Pinpoint the cell where the given text exists, returning its [x, y] midpoint coordinate. 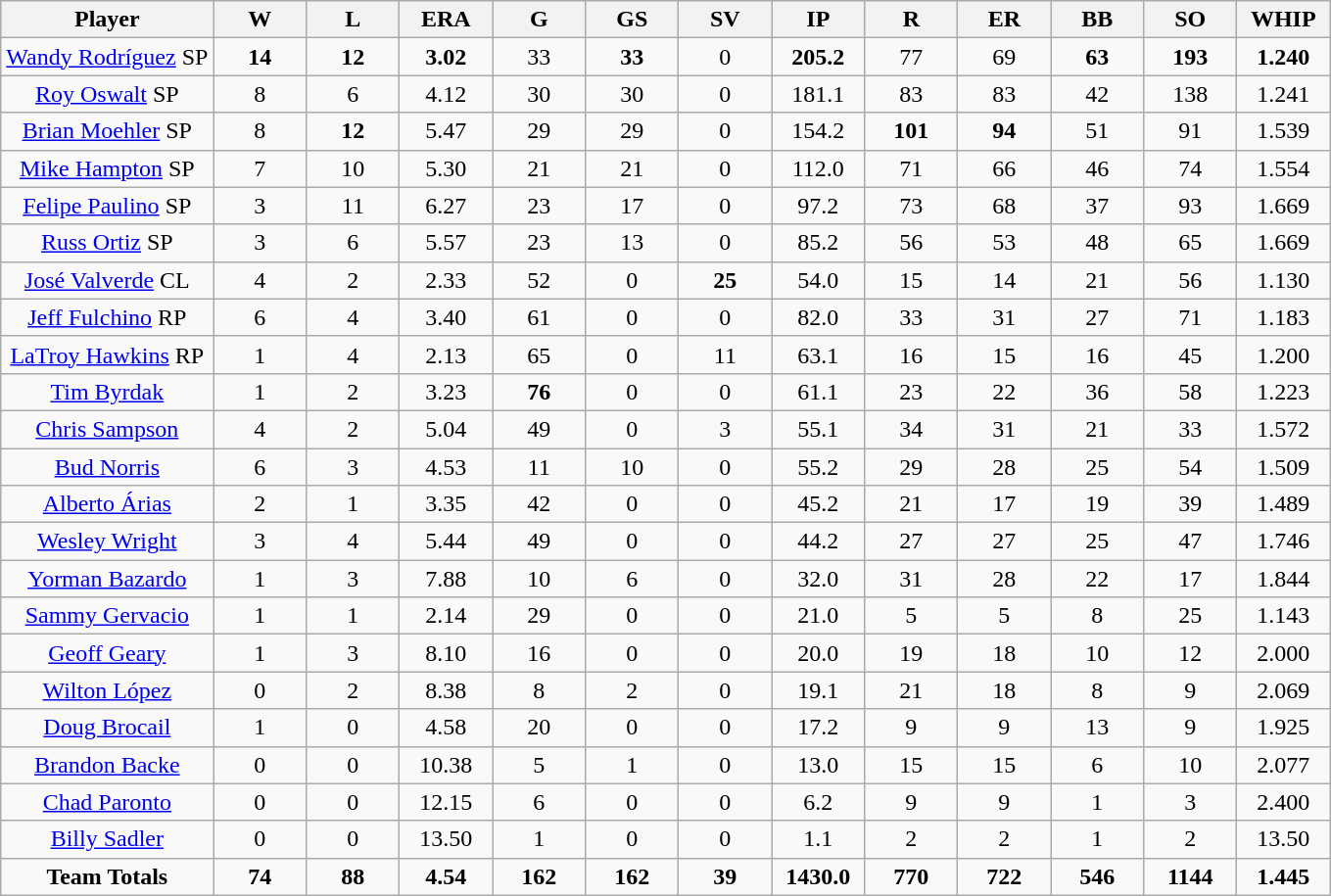
1.509 [1283, 467]
1.925 [1283, 728]
45 [1191, 354]
José Valverde CL [108, 280]
ER [1005, 20]
1.572 [1283, 429]
2.077 [1283, 765]
1.240 [1283, 57]
1.223 [1283, 392]
7.88 [447, 579]
3.35 [447, 504]
85.2 [819, 243]
97.2 [819, 206]
46 [1097, 168]
4.58 [447, 728]
2.33 [447, 280]
3.40 [447, 317]
1144 [1191, 876]
5.04 [447, 429]
G [539, 20]
Yorman Bazardo [108, 579]
Brian Moehler SP [108, 131]
61 [539, 317]
181.1 [819, 94]
Wilton López [108, 690]
52 [539, 280]
770 [911, 876]
55.1 [819, 429]
94 [1005, 131]
93 [1191, 206]
IP [819, 20]
Sammy Gervacio [108, 616]
58 [1191, 392]
4.54 [447, 876]
4.53 [447, 467]
73 [911, 206]
17.2 [819, 728]
SV [725, 20]
34 [911, 429]
1430.0 [819, 876]
69 [1005, 57]
138 [1191, 94]
12.15 [447, 802]
48 [1097, 243]
2.14 [447, 616]
45.2 [819, 504]
63.1 [819, 354]
SO [1191, 20]
1.844 [1283, 579]
Tim Byrdak [108, 392]
21.0 [819, 616]
Russ Ortiz SP [108, 243]
GS [633, 20]
19.1 [819, 690]
Alberto Árias [108, 504]
1.539 [1283, 131]
77 [911, 57]
20.0 [819, 653]
Player [108, 20]
7 [261, 168]
76 [539, 392]
55.2 [819, 467]
BB [1097, 20]
L [353, 20]
5.57 [447, 243]
Chad Paronto [108, 802]
20 [539, 728]
44.2 [819, 542]
5.47 [447, 131]
W [261, 20]
154.2 [819, 131]
2.069 [1283, 690]
1.143 [1283, 616]
82.0 [819, 317]
51 [1097, 131]
WHIP [1283, 20]
722 [1005, 876]
1.200 [1283, 354]
Chris Sampson [108, 429]
5.30 [447, 168]
Jeff Fulchino RP [108, 317]
Wesley Wright [108, 542]
Wandy Rodríguez SP [108, 57]
3.23 [447, 392]
Mike Hampton SP [108, 168]
R [911, 20]
Doug Brocail [108, 728]
193 [1191, 57]
47 [1191, 542]
Brandon Backe [108, 765]
53 [1005, 243]
5.44 [447, 542]
68 [1005, 206]
13.0 [819, 765]
10.38 [447, 765]
2.400 [1283, 802]
LaTroy Hawkins RP [108, 354]
8.10 [447, 653]
6.2 [819, 802]
101 [911, 131]
91 [1191, 131]
4.12 [447, 94]
6.27 [447, 206]
54 [1191, 467]
1.130 [1283, 280]
1.445 [1283, 876]
1.183 [1283, 317]
Felipe Paulino SP [108, 206]
1.554 [1283, 168]
1.241 [1283, 94]
36 [1097, 392]
Geoff Geary [108, 653]
63 [1097, 57]
Billy Sadler [108, 839]
66 [1005, 168]
2.13 [447, 354]
1.1 [819, 839]
37 [1097, 206]
546 [1097, 876]
2.000 [1283, 653]
54.0 [819, 280]
Team Totals [108, 876]
Roy Oswalt SP [108, 94]
ERA [447, 20]
112.0 [819, 168]
3.02 [447, 57]
Bud Norris [108, 467]
61.1 [819, 392]
32.0 [819, 579]
1.489 [1283, 504]
88 [353, 876]
205.2 [819, 57]
1.746 [1283, 542]
8.38 [447, 690]
